Capture the cell that displays the provided text and extract its [X, Y] central coordinate. 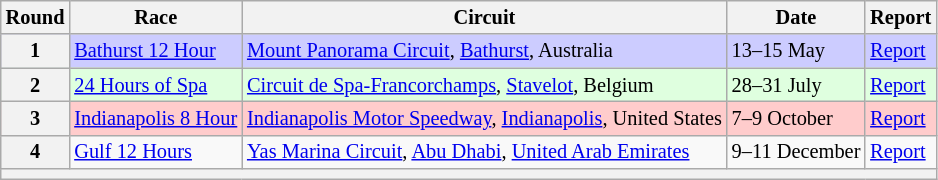
Yas Marina Circuit, Abu Dhabi, United Arab Emirates [484, 152]
Circuit [484, 17]
Circuit de Spa-Francorchamps, Stavelot, Belgium [484, 85]
Bathurst 12 Hour [156, 51]
Date [796, 17]
2 [36, 85]
Gulf 12 Hours [156, 152]
7–9 October [796, 118]
24 Hours of Spa [156, 85]
Race [156, 17]
3 [36, 118]
4 [36, 152]
Mount Panorama Circuit, Bathurst, Australia [484, 51]
Indianapolis Motor Speedway, Indianapolis, United States [484, 118]
Round [36, 17]
28–31 July [796, 85]
1 [36, 51]
13–15 May [796, 51]
Indianapolis 8 Hour [156, 118]
9–11 December [796, 152]
